Return [x, y] of the center of cell containing provided text 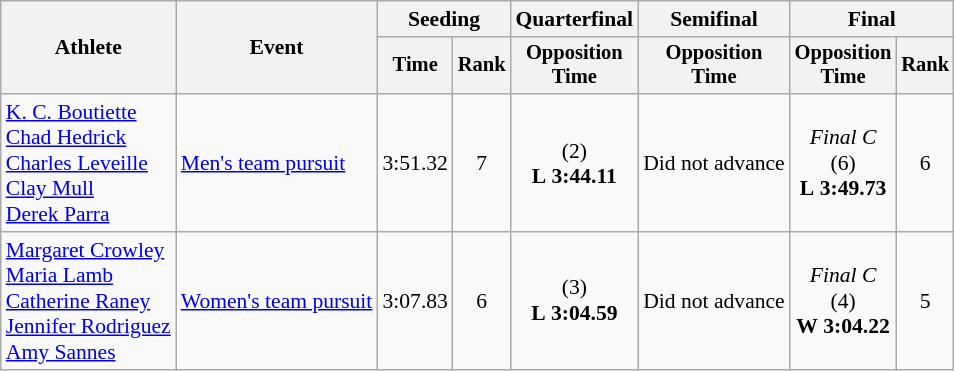
Event [277, 48]
Margaret CrowleyMaria LambCatherine RaneyJennifer RodriguezAmy Sannes [88, 301]
Semifinal [714, 19]
K. C. BoutietteChad HedrickCharles LeveilleClay MullDerek Parra [88, 163]
(3)L 3:04.59 [575, 301]
Final [872, 19]
Quarterfinal [575, 19]
Final C (4)W 3:04.22 [844, 301]
Women's team pursuit [277, 301]
Athlete [88, 48]
3:07.83 [414, 301]
5 [925, 301]
7 [482, 163]
3:51.32 [414, 163]
Seeding [444, 19]
Time [414, 66]
Men's team pursuit [277, 163]
(2)L 3:44.11 [575, 163]
Final C (6)L 3:49.73 [844, 163]
